Scan for the cell matching the given text and deliver its (X, Y) coordinate at center. 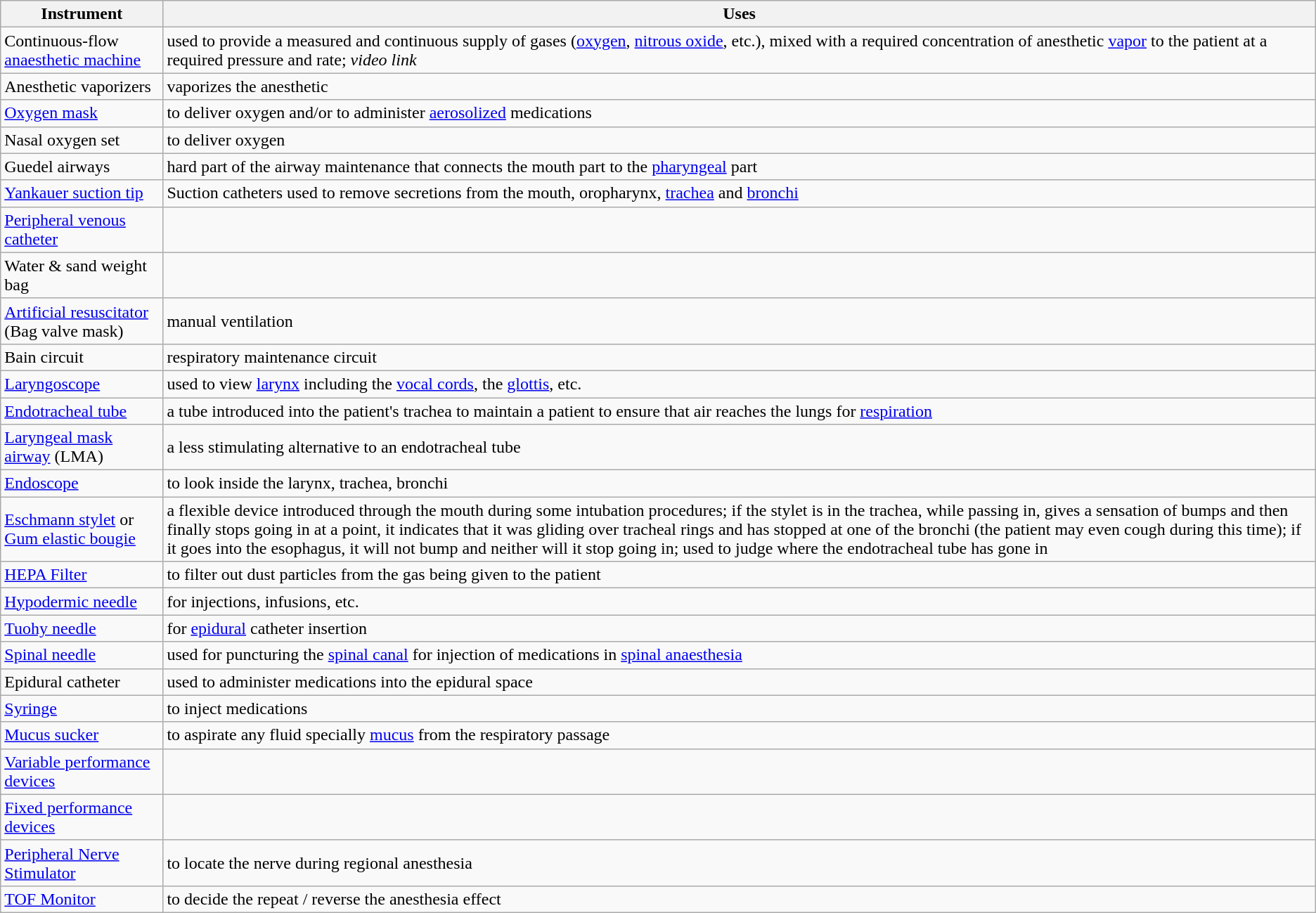
to inject medications (740, 708)
to decide the repeat / reverse the anesthesia effect (740, 899)
Peripheral Nerve Stimulator (82, 863)
Oxygen mask (82, 113)
Guedel airways (82, 167)
Tuohy needle (82, 628)
vaporizes the anesthetic (740, 86)
Peripheral venous catheter (82, 229)
TOF Monitor (82, 899)
Epidural catheter (82, 682)
to look inside the larynx, trachea, bronchi (740, 484)
to filter out dust particles from the gas being given to the patient (740, 575)
a less stimulating alternative to an endotracheal tube (740, 447)
Hypodermic needle (82, 602)
Endotracheal tube (82, 411)
Anesthetic vaporizers (82, 86)
to aspirate any fluid specially mucus from the respiratory passage (740, 735)
to locate the nerve during regional anesthesia (740, 863)
used to view larynx including the vocal cords, the glottis, etc. (740, 384)
Laryngoscope (82, 384)
used to administer medications into the epidural space (740, 682)
Uses (740, 14)
Suction catheters used to remove secretions from the mouth, oropharynx, trachea and bronchi (740, 193)
Nasal oxygen set (82, 140)
to deliver oxygen (740, 140)
HEPA Filter (82, 575)
Yankauer suction tip (82, 193)
Laryngeal mask airway (LMA) (82, 447)
to deliver oxygen and/or to administer aerosolized medications (740, 113)
Artificial resuscitator (Bag valve mask) (82, 320)
Bain circuit (82, 357)
a tube introduced into the patient's trachea to maintain a patient to ensure that air reaches the lungs for respiration (740, 411)
Instrument (82, 14)
Water & sand weight bag (82, 276)
Eschmann stylet or Gum elastic bougie (82, 529)
Variable performance devices (82, 772)
respiratory maintenance circuit (740, 357)
for epidural catheter insertion (740, 628)
Endoscope (82, 484)
hard part of the airway maintenance that connects the mouth part to the pharyngeal part (740, 167)
Mucus sucker (82, 735)
for injections, infusions, etc. (740, 602)
Spinal needle (82, 655)
Continuous-flow anaesthetic machine (82, 51)
used for puncturing the spinal canal for injection of medications in spinal anaesthesia (740, 655)
Syringe (82, 708)
manual ventilation (740, 320)
Fixed performance devices (82, 817)
